Return [x, y] of the center of cell containing provided text 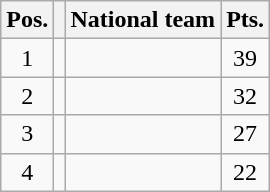
22 [246, 172]
39 [246, 58]
32 [246, 96]
Pos. [28, 20]
3 [28, 134]
2 [28, 96]
27 [246, 134]
National team [143, 20]
4 [28, 172]
Pts. [246, 20]
1 [28, 58]
